Return (x, y) of the center of cell containing provided text 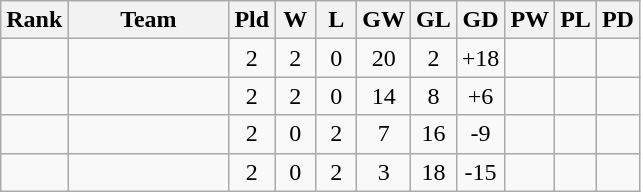
Rank (34, 20)
8 (434, 96)
Team (148, 20)
GD (480, 20)
PD (618, 20)
20 (384, 58)
PL (576, 20)
W (296, 20)
16 (434, 134)
-9 (480, 134)
GW (384, 20)
14 (384, 96)
18 (434, 172)
3 (384, 172)
Pld (252, 20)
L (336, 20)
+6 (480, 96)
-15 (480, 172)
GL (434, 20)
+18 (480, 58)
PW (530, 20)
7 (384, 134)
